Identify which cell holds the provided text, then report its (x, y) central coordinate. 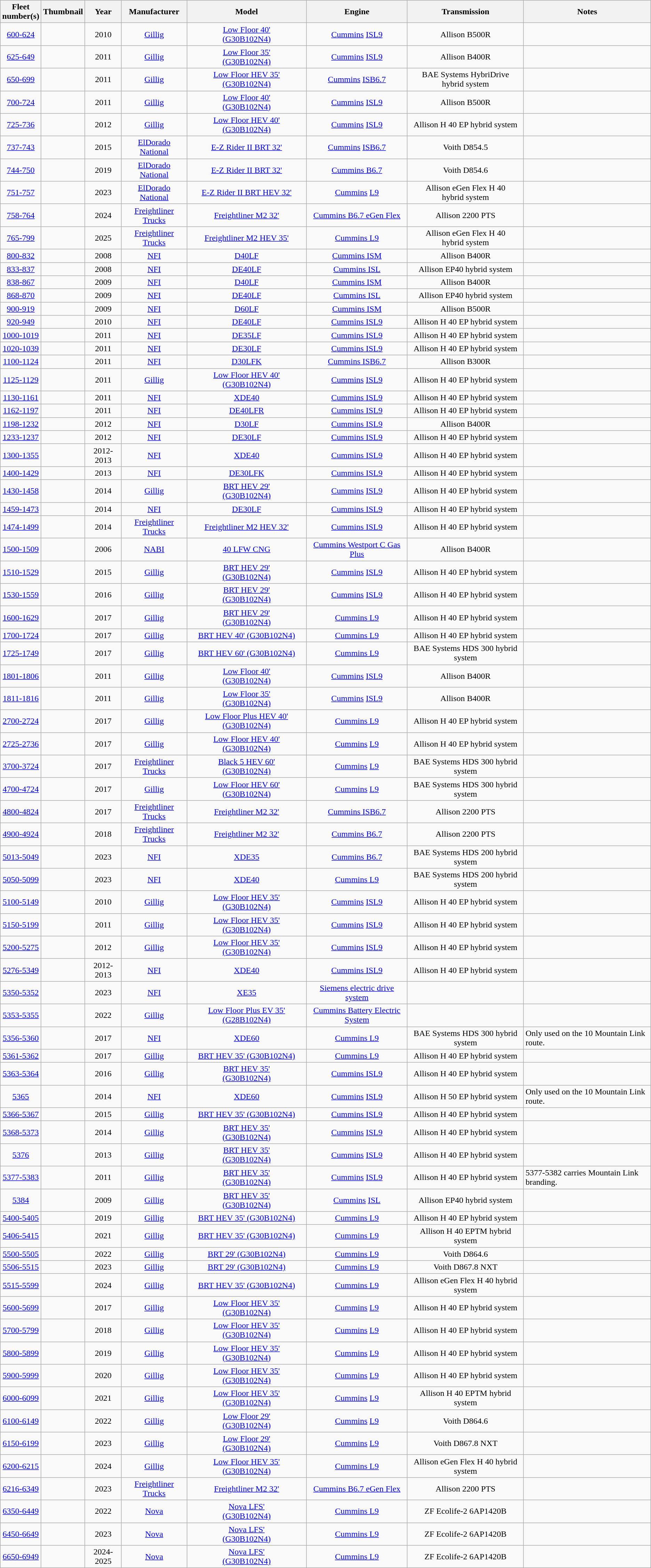
Fleetnumber(s) (21, 12)
Voith D854.5 (465, 147)
D60LF (247, 309)
40 LFW CNG (247, 549)
5406-5415 (21, 1236)
D30LF (247, 424)
Siemens electric drive system (357, 992)
1300-1355 (21, 455)
Low Floor HEV 60'(G30B102N4) (247, 789)
Freightliner M2 HEV 32' (247, 527)
Thumbnail (63, 12)
4700-4724 (21, 789)
2020 (103, 1376)
Allison B300R (465, 362)
Transmission (465, 12)
5368-5373 (21, 1132)
Manufacturer (154, 12)
1811-1816 (21, 698)
Notes (587, 12)
1700-1724 (21, 635)
700-724 (21, 102)
3700-3724 (21, 766)
5361-5362 (21, 1056)
1125-1129 (21, 380)
625-649 (21, 57)
Low Floor Plus HEV 40' (G30B102N4) (247, 721)
Allison H 50 EP hybrid system (465, 1096)
650-699 (21, 79)
5376 (21, 1155)
BRT HEV 60' (G30B102N4) (247, 653)
1130-1161 (21, 397)
2725-2736 (21, 743)
1162-1197 (21, 411)
800-832 (21, 256)
4900-4924 (21, 834)
5377-5382 carries Mountain Link branding. (587, 1177)
5506-5515 (21, 1267)
900-919 (21, 309)
1600-1629 (21, 618)
Voith D854.6 (465, 170)
1100-1124 (21, 362)
920-949 (21, 322)
5600-5699 (21, 1308)
1801-1806 (21, 676)
5500-5505 (21, 1254)
DE40LFR (247, 411)
1459-1473 (21, 509)
2024-2025 (103, 1557)
Cummins Battery Electric System (357, 1015)
737-743 (21, 147)
1725-1749 (21, 653)
6150-6199 (21, 1443)
6650-6949 (21, 1557)
4800-4824 (21, 812)
5150-5199 (21, 925)
5900-5999 (21, 1376)
838-867 (21, 282)
5353-5355 (21, 1015)
725-736 (21, 124)
Freightliner M2 HEV 35' (247, 238)
600-624 (21, 34)
1530-1559 (21, 595)
5050-5099 (21, 880)
2025 (103, 238)
2700-2724 (21, 721)
765-799 (21, 238)
XE35 (247, 992)
6350-6449 (21, 1511)
XDE35 (247, 857)
BRT HEV 40' (G30B102N4) (247, 635)
Black 5 HEV 60'(G30B102N4) (247, 766)
6100-6149 (21, 1421)
751-757 (21, 193)
5100-5149 (21, 902)
NABI (154, 549)
833-837 (21, 269)
E-Z Rider II BRT HEV 32' (247, 193)
Engine (357, 12)
DE35LF (247, 335)
868-870 (21, 296)
758-764 (21, 215)
5363-5364 (21, 1074)
1474-1499 (21, 527)
1233-1237 (21, 437)
5013-5049 (21, 857)
6450-6649 (21, 1534)
Cummins Westport C Gas Plus (357, 549)
BAE Systems HybriDrivehybrid system (465, 79)
5377-5383 (21, 1177)
1500-1509 (21, 549)
DE30LFK (247, 473)
744-750 (21, 170)
1020-1039 (21, 348)
1198-1232 (21, 424)
5200-5275 (21, 947)
5356-5360 (21, 1038)
6000-6099 (21, 1398)
Low Floor Plus EV 35' (G28B102N4) (247, 1015)
Year (103, 12)
5350-5352 (21, 992)
Model (247, 12)
6216-6349 (21, 1488)
1430-1458 (21, 491)
5366-5367 (21, 1114)
1000-1019 (21, 335)
6200-6215 (21, 1466)
5700-5799 (21, 1330)
5515-5599 (21, 1285)
5800-5899 (21, 1353)
2006 (103, 549)
5384 (21, 1200)
5400-5405 (21, 1218)
D30LFK (247, 362)
5276-5349 (21, 970)
1400-1429 (21, 473)
5365 (21, 1096)
1510-1529 (21, 572)
